Detect which cell encompasses the target text, then output its [X, Y] center coordinate. 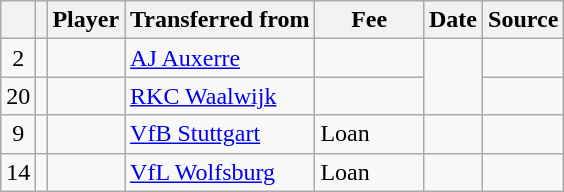
9 [18, 134]
20 [18, 96]
AJ Auxerre [220, 58]
Transferred from [220, 20]
Fee [370, 20]
Source [524, 20]
RKC Waalwijk [220, 96]
VfL Wolfsburg [220, 172]
Date [452, 20]
14 [18, 172]
2 [18, 58]
VfB Stuttgart [220, 134]
Player [86, 20]
